Extract the [X, Y] coordinate from the center of the cell holding the provided text.  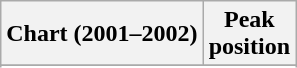
Chart (2001–2002) [102, 34]
Peakposition [249, 34]
